For the text-containing cell, return its midpoint in [X, Y] coordinate format. 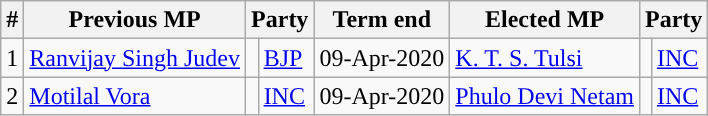
# [12, 20]
Previous MP [135, 20]
2 [12, 96]
K. T. S. Tulsi [545, 58]
Elected MP [545, 20]
1 [12, 58]
Phulo Devi Netam [545, 96]
BJP [286, 58]
Term end [382, 20]
Motilal Vora [135, 96]
Ranvijay Singh Judev [135, 58]
